Output the (X, Y) coordinate of the center of the cell containing the given text.  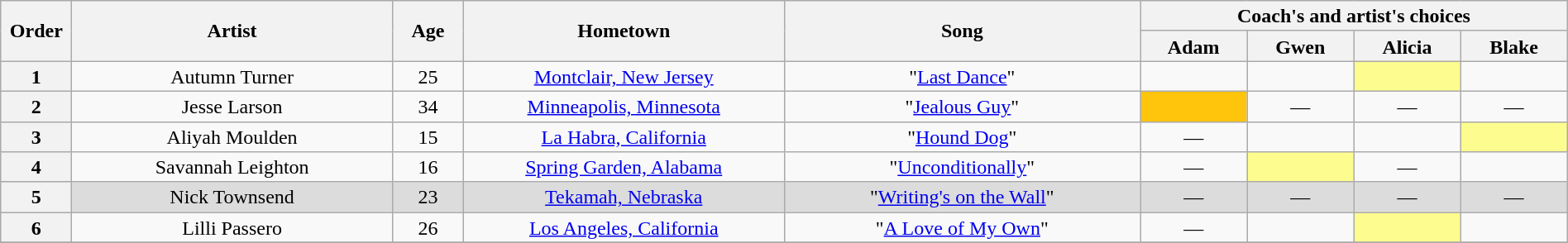
25 (428, 76)
16 (428, 167)
"A Love of My Own" (963, 228)
Nick Townsend (232, 197)
Order (36, 31)
2 (36, 106)
Montclair, New Jersey (624, 76)
1 (36, 76)
"Last Dance" (963, 76)
Los Angeles, California (624, 228)
Lilli Passero (232, 228)
Jesse Larson (232, 106)
23 (428, 197)
"Writing's on the Wall" (963, 197)
4 (36, 167)
5 (36, 197)
Savannah Leighton (232, 167)
La Habra, California (624, 137)
"Jealous Guy" (963, 106)
26 (428, 228)
Adam (1194, 46)
Spring Garden, Alabama (624, 167)
Tekamah, Nebraska (624, 197)
Aliyah Moulden (232, 137)
"Hound Dog" (963, 137)
3 (36, 137)
Hometown (624, 31)
"Unconditionally" (963, 167)
Coach's and artist's choices (1355, 17)
6 (36, 228)
Autumn Turner (232, 76)
Age (428, 31)
Alicia (1408, 46)
Blake (1513, 46)
Artist (232, 31)
Song (963, 31)
Gwen (1300, 46)
15 (428, 137)
Minneapolis, Minnesota (624, 106)
34 (428, 106)
